Detect which cell encompasses the target text, then output its [x, y] center coordinate. 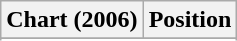
Position [190, 20]
Chart (2006) [72, 20]
